Return (x, y) of the center of cell containing provided text 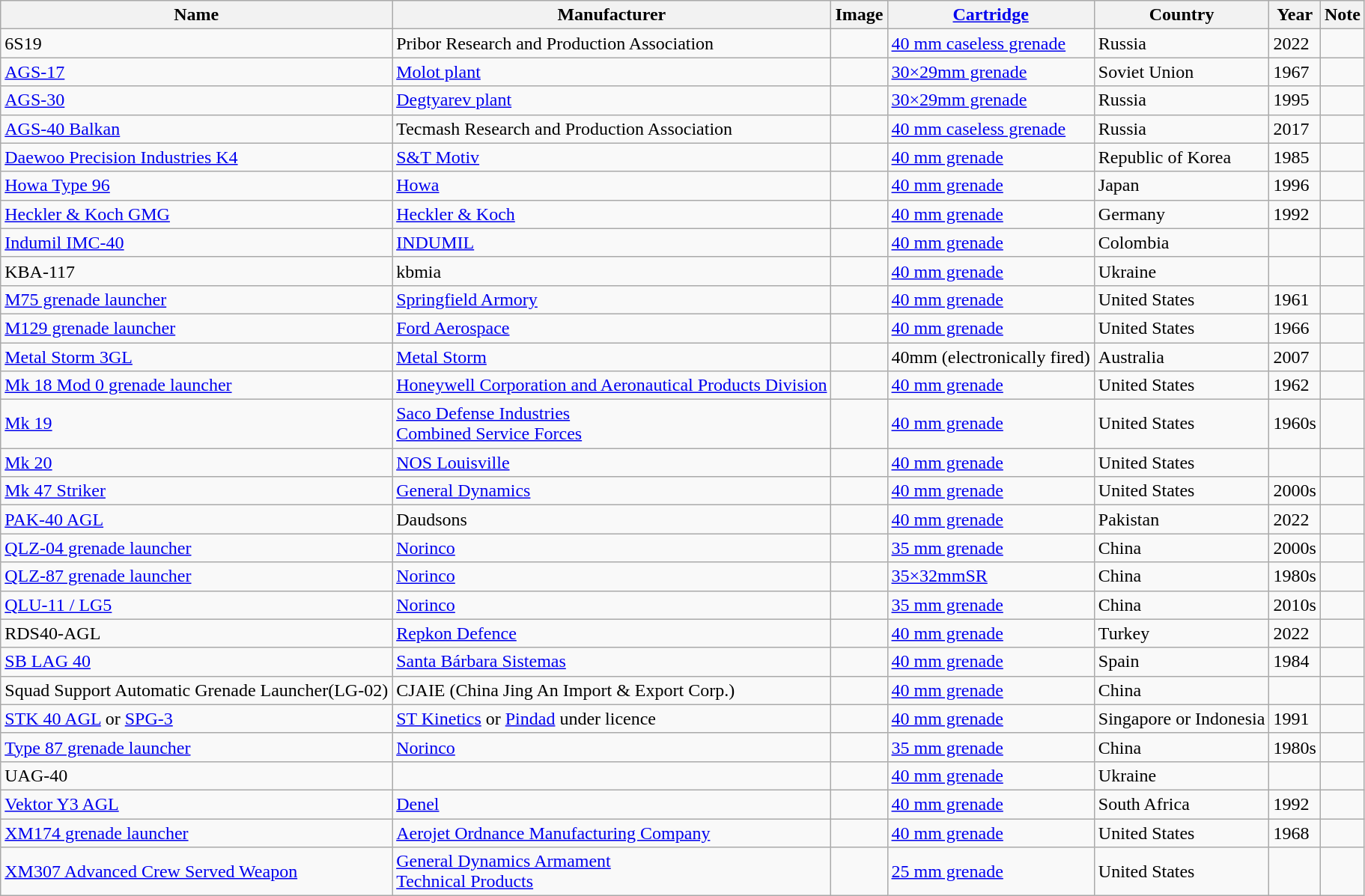
1968 (1295, 833)
QLZ-04 grenade launcher (196, 548)
Repkon Defence (612, 633)
ST Kinetics or Pindad under licence (612, 719)
1962 (1295, 385)
Spain (1182, 662)
1985 (1295, 157)
Republic of Korea (1182, 157)
Japan (1182, 186)
Molot plant (612, 72)
Metal Storm (612, 357)
Mk 20 (196, 463)
1966 (1295, 328)
Honeywell Corporation and Aeronautical Products Division (612, 385)
NOS Louisville (612, 463)
Denel (612, 804)
6S19 (196, 43)
RDS40-AGL (196, 633)
Saco Defense IndustriesCombined Service Forces (612, 424)
XM174 grenade launcher (196, 833)
Year (1295, 15)
Aerojet Ordnance Manufacturing Company (612, 833)
Country (1182, 15)
Mk 18 Mod 0 grenade launcher (196, 385)
SB LAG 40 (196, 662)
1995 (1295, 100)
Santa Bárbara Sistemas (612, 662)
Turkey (1182, 633)
Tecmash Research and Production Association (612, 129)
Soviet Union (1182, 72)
Ford Aerospace (612, 328)
Colombia (1182, 243)
CJAIE (China Jing An Import & Export Corp.) (612, 690)
Cartridge (991, 15)
M129 grenade launcher (196, 328)
Type 87 grenade launcher (196, 747)
Mk 19 (196, 424)
Pakistan (1182, 519)
1961 (1295, 299)
Manufacturer (612, 15)
Singapore or Indonesia (1182, 719)
Pribor Research and Production Association (612, 43)
AGS-40 Balkan (196, 129)
Note (1342, 15)
KBA-117 (196, 271)
Squad Support Automatic Grenade Launcher(LG-02) (196, 690)
Metal Storm 3GL (196, 357)
Springfield Armory (612, 299)
General Dynamics (612, 491)
1967 (1295, 72)
M75 grenade launcher (196, 299)
Daudsons (612, 519)
Name (196, 15)
Australia (1182, 357)
AGS-17 (196, 72)
2017 (1295, 129)
1960s (1295, 424)
Vektor Y3 AGL (196, 804)
40mm (electronically fired) (991, 357)
STK 40 AGL or SPG-3 (196, 719)
1996 (1295, 186)
2007 (1295, 357)
Heckler & Koch (612, 214)
35×32mmSR (991, 576)
South Africa (1182, 804)
Howa (612, 186)
2010s (1295, 605)
AGS-30 (196, 100)
UAG-40 (196, 775)
Heckler & Koch GMG (196, 214)
kbmia (612, 271)
Mk 47 Striker (196, 491)
PAK-40 AGL (196, 519)
General Dynamics ArmamentTechnical Products (612, 871)
S&T Motiv (612, 157)
QLU-11 / LG5 (196, 605)
XM307 Advanced Crew Served Weapon (196, 871)
1984 (1295, 662)
Indumil IMC-40 (196, 243)
Germany (1182, 214)
QLZ-87 grenade launcher (196, 576)
25 mm grenade (991, 871)
Degtyarev plant (612, 100)
1991 (1295, 719)
Daewoo Precision Industries K4 (196, 157)
INDUMIL (612, 243)
Howa Type 96 (196, 186)
Image (860, 15)
